Return (x, y) of the center of cell containing provided text 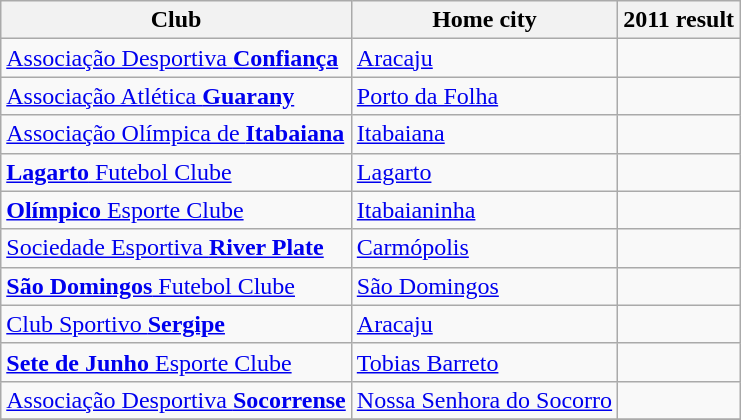
Itabaianinha (484, 210)
Home city (484, 20)
Associação Desportiva Confiança (176, 58)
Carmópolis (484, 248)
São Domingos Futebol Clube (176, 286)
Associação Desportiva Socorrense (176, 400)
Lagarto (484, 172)
Nossa Senhora do Socorro (484, 400)
Lagarto Futebol Clube (176, 172)
Porto da Folha (484, 96)
Club Sportivo Sergipe (176, 324)
Club (176, 20)
Itabaiana (484, 134)
Associação Atlética Guarany (176, 96)
Olímpico Esporte Clube (176, 210)
Associação Olímpica de Itabaiana (176, 134)
Sete de Junho Esporte Clube (176, 362)
Tobias Barreto (484, 362)
2011 result (679, 20)
São Domingos (484, 286)
Sociedade Esportiva River Plate (176, 248)
